Scan for the cell matching the given text and deliver its (x, y) coordinate at center. 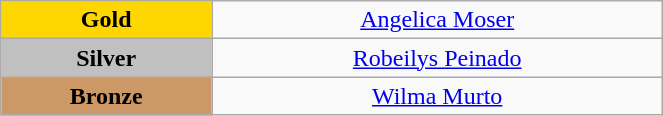
Gold (106, 20)
Wilma Murto (438, 96)
Bronze (106, 96)
Robeilys Peinado (438, 58)
Angelica Moser (438, 20)
Silver (106, 58)
